Determine the [x, y] coordinate at the center of the cell enclosing the given text.  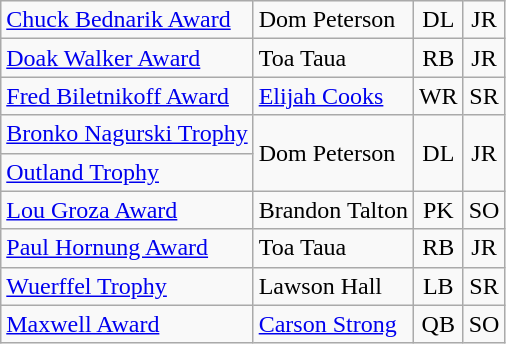
WR [438, 96]
Chuck Bednarik Award [127, 20]
QB [438, 324]
Carson Strong [333, 324]
Lawson Hall [333, 286]
Lou Groza Award [127, 210]
Brandon Talton [333, 210]
Wuerffel Trophy [127, 286]
Bronko Nagurski Trophy [127, 134]
Elijah Cooks [333, 96]
Doak Walker Award [127, 58]
Maxwell Award [127, 324]
Paul Hornung Award [127, 248]
LB [438, 286]
PK [438, 210]
Outland Trophy [127, 172]
Fred Biletnikoff Award [127, 96]
